Provide the (X, Y) coordinate of the cell's center where the given text is located.  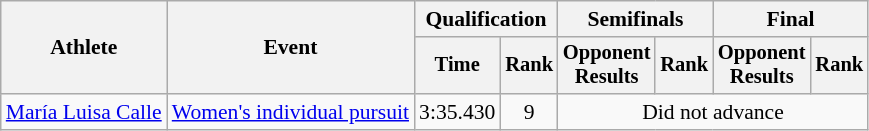
Did not advance (713, 112)
Final (790, 19)
3:35.430 (457, 112)
Athlete (84, 48)
María Luisa Calle (84, 112)
Time (457, 66)
Women's individual pursuit (290, 112)
9 (529, 112)
Semifinals (636, 19)
Qualification (486, 19)
Event (290, 48)
